From the cell containing the given text, extract its center point as [X, Y] coordinate. 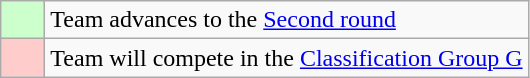
Team advances to the Second round [286, 20]
Team will compete in the Classification Group G [286, 58]
